Return the [X, Y] coordinate for the center point of the cell that contains the specified text.  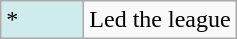
Led the league [160, 20]
* [42, 20]
